Extract the [X, Y] coordinate from the center of the cell holding the provided text.  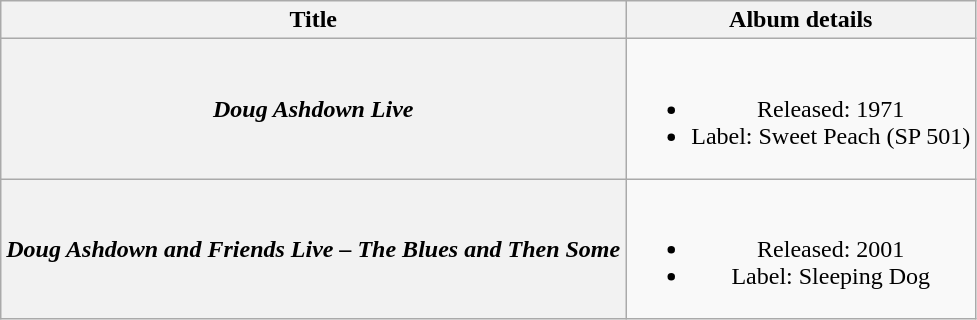
Released: 2001Label: Sleeping Dog [801, 249]
Doug Ashdown and Friends Live – The Blues and Then Some [314, 249]
Album details [801, 20]
Title [314, 20]
Released: 1971Label: Sweet Peach (SP 501) [801, 109]
Doug Ashdown Live [314, 109]
